Return [x, y] of the center of cell containing provided text 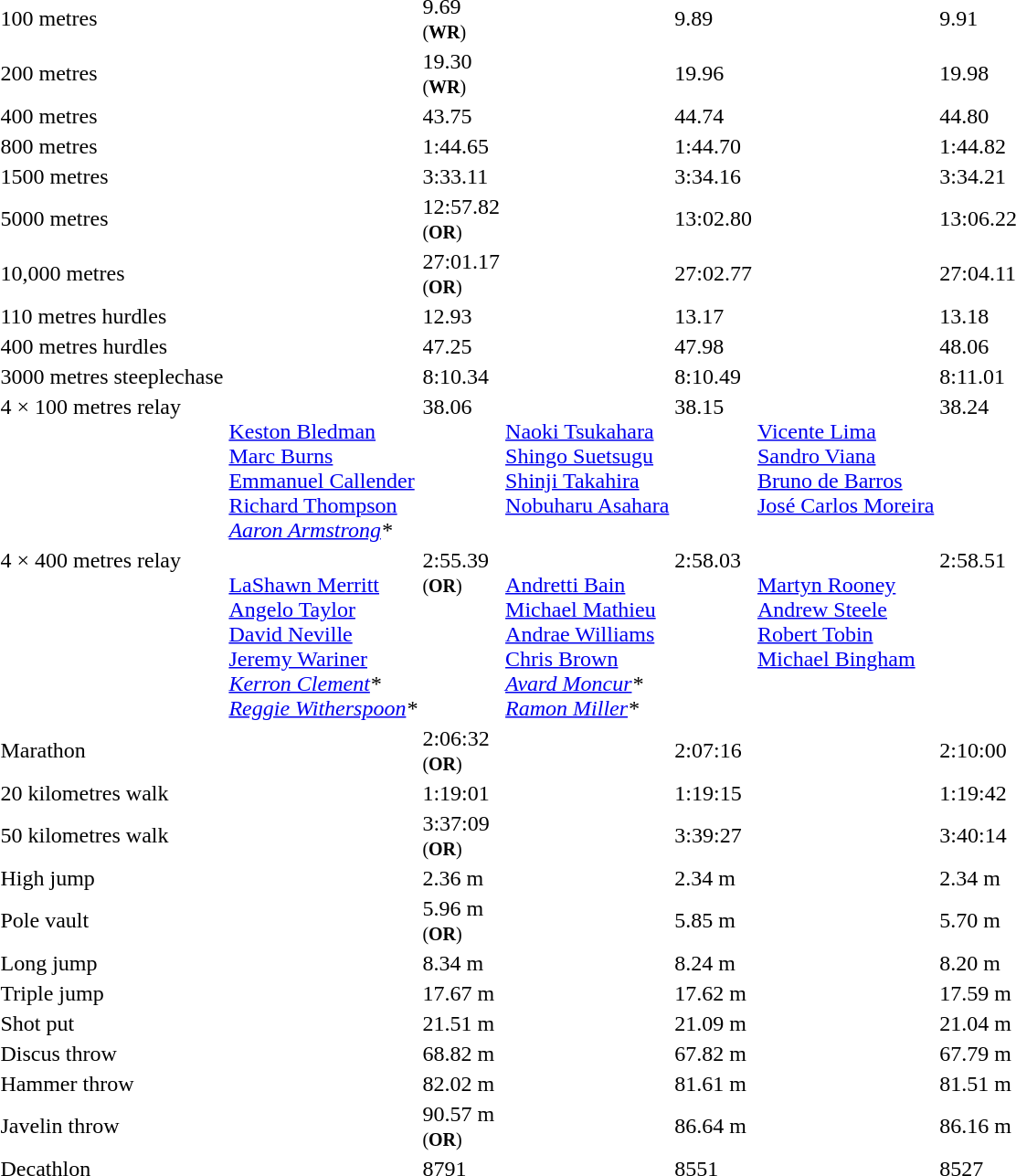
81.61 m [714, 1084]
2:07:16 [714, 751]
47.98 [714, 346]
13.17 [714, 316]
Martyn RooneyAndrew SteeleRobert TobinMichael Bingham [846, 634]
67.82 m [714, 1054]
27:02.77 [714, 274]
12:57.82(OR) [461, 219]
19.30 (WR) [461, 73]
2.34 m [714, 878]
90.57 m(OR) [461, 1126]
5.96 m(OR) [461, 921]
3:34.16 [714, 176]
1:44.70 [714, 146]
82.02 m [461, 1084]
8:10.34 [461, 376]
17.62 m [714, 993]
21.51 m [461, 1023]
5.85 m [714, 921]
19.96 [714, 73]
Keston BledmanMarc BurnsEmmanuel CallenderRichard ThompsonAaron Armstrong* [323, 468]
8.34 m [461, 963]
3:37:09(OR) [461, 835]
Andretti BainMichael MathieuAndrae WilliamsChris BrownAvard Moncur*Ramon Miller* [587, 634]
1:44.65 [461, 146]
12.93 [461, 316]
1:19:15 [714, 793]
13:02.80 [714, 219]
2.36 m [461, 878]
LaShawn MerrittAngelo TaylorDavid NevilleJeremy WarinerKerron Clement*Reggie Witherspoon* [323, 634]
38.06 [461, 468]
2:58.03 [714, 634]
1:19:01 [461, 793]
86.64 m [714, 1126]
2:55.39(OR) [461, 634]
38.15 [714, 468]
3:39:27 [714, 835]
43.75 [461, 116]
Naoki TsukaharaShingo SuetsuguShinji TakahiraNobuharu Asahara [587, 468]
27:01.17(OR) [461, 274]
47.25 [461, 346]
3:33.11 [461, 176]
44.74 [714, 116]
8:10.49 [714, 376]
8.24 m [714, 963]
2:06:32(OR) [461, 751]
68.82 m [461, 1054]
Vicente Lima Sandro Viana Bruno de Barros José Carlos Moreira [846, 468]
21.09 m [714, 1023]
17.67 m [461, 993]
